Find where the given text appears and provide that cell's center as [x, y] coordinate. 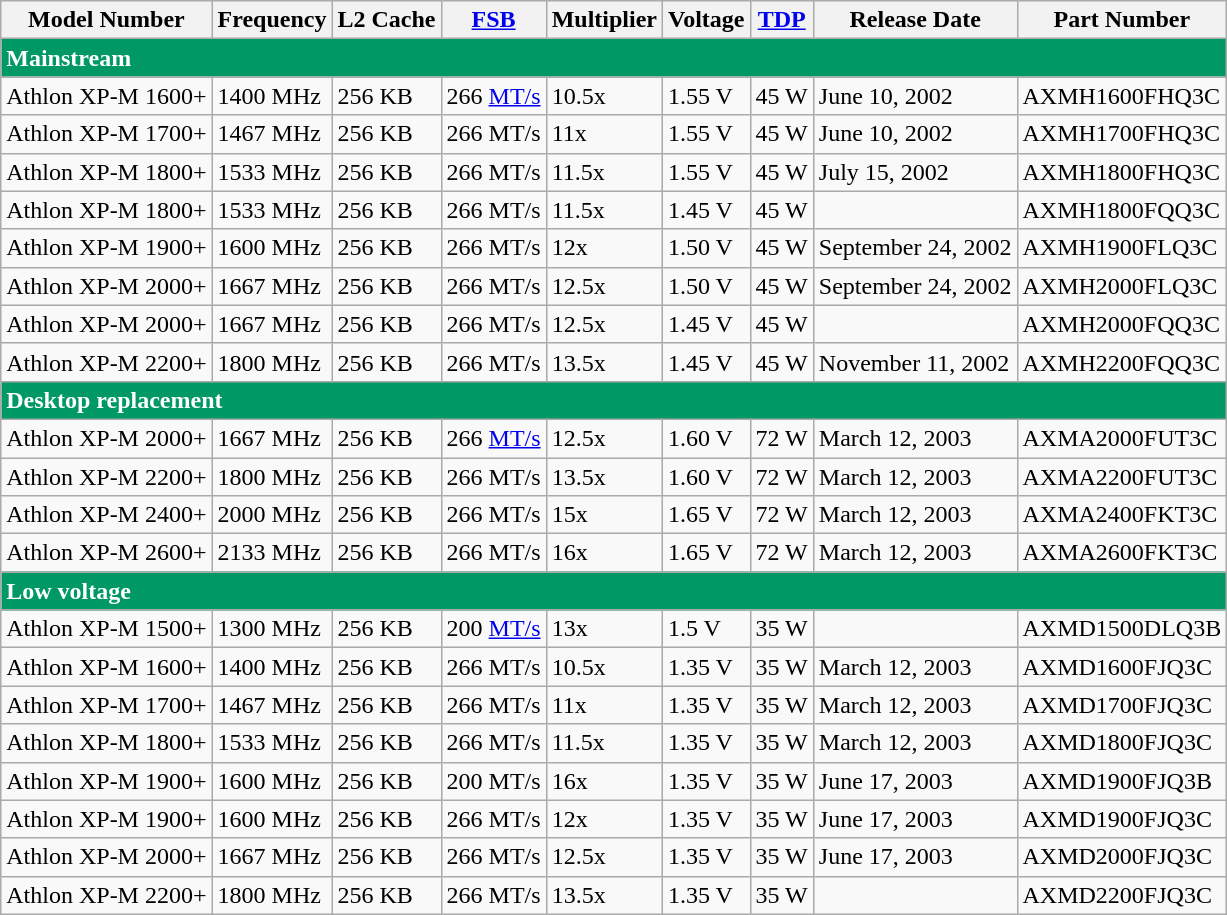
AXMD2200FJQ3C [1122, 895]
AXMD1900FJQ3B [1122, 781]
Low voltage [614, 591]
AXMH1700FHQ3C [1122, 134]
L2 Cache [386, 20]
1.5 V [707, 629]
AXMH2000FLQ3C [1122, 286]
Athlon XP-M 1500+ [106, 629]
2133 MHz [272, 553]
November 11, 2002 [915, 362]
AXMD1700FJQ3C [1122, 705]
1300 MHz [272, 629]
Multiplier [604, 20]
Voltage [707, 20]
AXMD1800FJQ3C [1122, 743]
AXMH1800FHQ3C [1122, 172]
AXMA2000FUT3C [1122, 438]
AXMD1500DLQ3B [1122, 629]
AXMD2000FJQ3C [1122, 857]
Mainstream [614, 58]
AXMA2600FKT3C [1122, 553]
July 15, 2002 [915, 172]
AXMH1900FLQ3C [1122, 248]
AXMH1800FQQ3C [1122, 210]
TDP [782, 20]
15x [604, 515]
AXMH2200FQQ3C [1122, 362]
Release Date [915, 20]
AXMH2000FQQ3C [1122, 324]
AXMA2200FUT3C [1122, 477]
Athlon XP-M 2400+ [106, 515]
Athlon XP-M 2600+ [106, 553]
Part Number [1122, 20]
2000 MHz [272, 515]
AXMD1600FJQ3C [1122, 667]
AXMH1600FHQ3C [1122, 96]
AXMA2400FKT3C [1122, 515]
FSB [494, 20]
AXMD1900FJQ3C [1122, 819]
Desktop replacement [614, 400]
Model Number [106, 20]
Frequency [272, 20]
13x [604, 629]
